Extract the (X, Y) coordinate from the center of the cell holding the provided text.  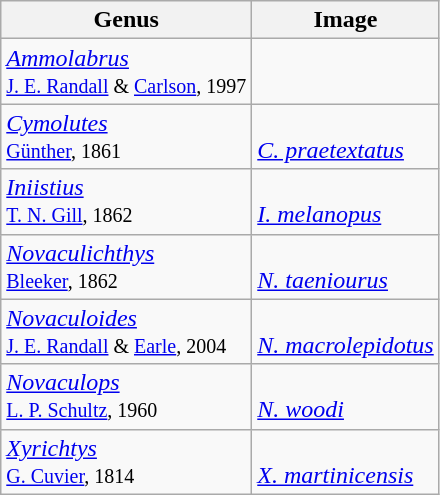
N. macrolepidotus (346, 332)
NovaculopsL. P. Schultz, 1960 (126, 396)
CymolutesGünther, 1861 (126, 136)
Genus (126, 20)
C. praetextatus (346, 136)
X. martinicensis (346, 462)
XyrichtysG. Cuvier, 1814 (126, 462)
NovaculoidesJ. E. Randall & Earle, 2004 (126, 332)
N. woodi (346, 396)
I. melanopus (346, 202)
AmmolabrusJ. E. Randall & Carlson, 1997 (126, 72)
Image (346, 20)
N. taeniourus (346, 266)
IniistiusT. N. Gill, 1862 (126, 202)
NovaculichthysBleeker, 1862 (126, 266)
